Detect which cell encompasses the target text, then output its (X, Y) center coordinate. 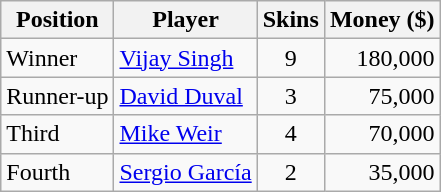
Vijay Singh (186, 58)
4 (290, 134)
70,000 (382, 134)
2 (290, 172)
Money ($) (382, 20)
Position (58, 20)
180,000 (382, 58)
Third (58, 134)
Player (186, 20)
David Duval (186, 96)
9 (290, 58)
Fourth (58, 172)
35,000 (382, 172)
Runner-up (58, 96)
Winner (58, 58)
75,000 (382, 96)
Mike Weir (186, 134)
Sergio García (186, 172)
Skins (290, 20)
3 (290, 96)
